Provide the (X, Y) coordinate of the cell's center where the given text is located.  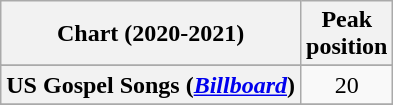
Chart (2020-2021) (151, 34)
20 (347, 85)
Peakposition (347, 34)
US Gospel Songs (Billboard) (151, 85)
